From the cell containing the given text, extract its center point as (X, Y) coordinate. 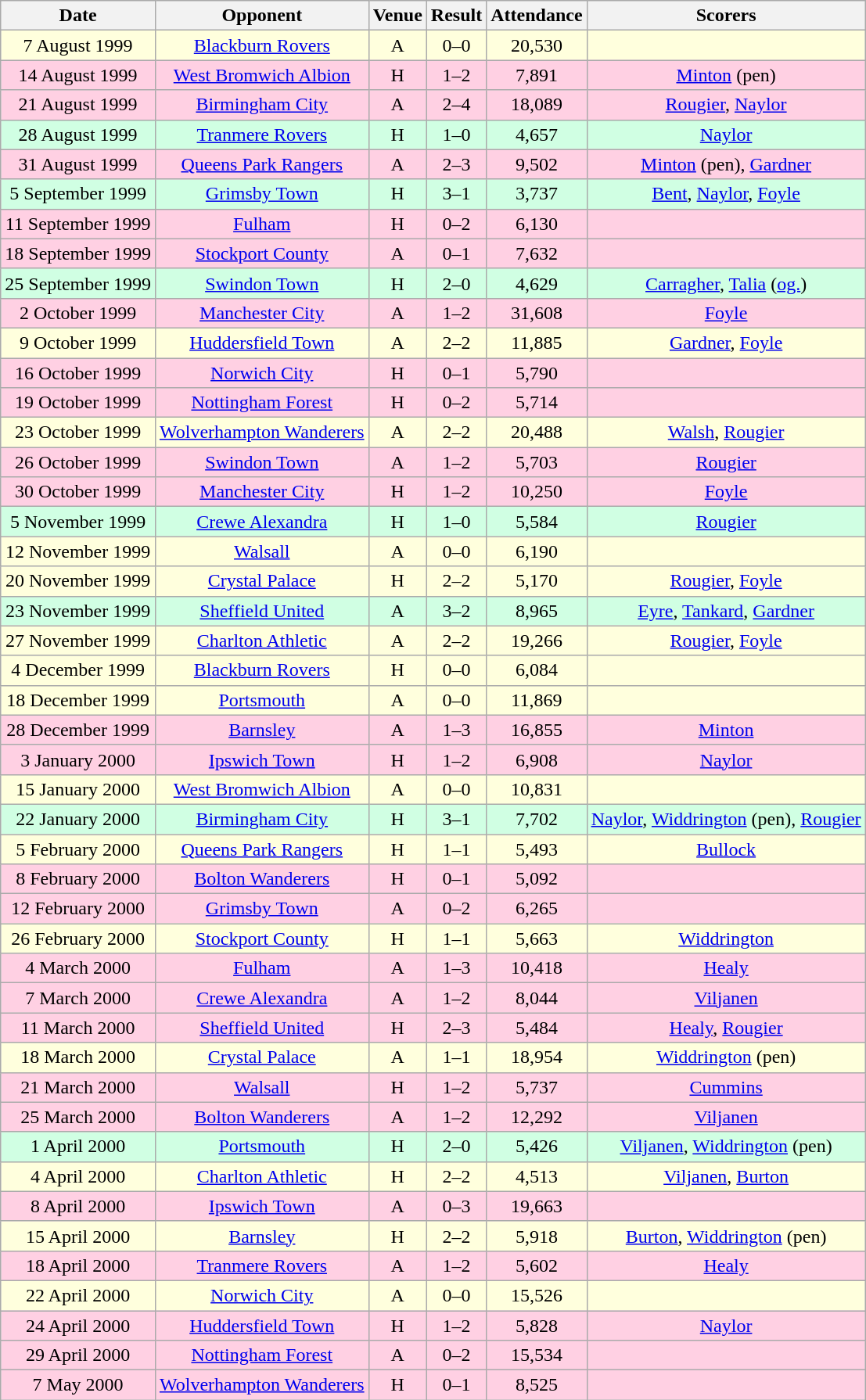
Minton (pen), Gardner (726, 164)
6,908 (537, 759)
11 September 1999 (78, 224)
4 March 2000 (78, 968)
Minton (726, 730)
18 April 2000 (78, 1265)
28 December 1999 (78, 730)
24 April 2000 (78, 1326)
9 October 1999 (78, 343)
Walsh, Rougier (726, 433)
31,608 (537, 313)
Opponent (261, 16)
19,663 (537, 1206)
5,584 (537, 522)
5,828 (537, 1326)
Carragher, Talia (og.) (726, 283)
6,084 (537, 670)
Naylor, Widdrington (pen), Rougier (726, 819)
9,502 (537, 164)
20 November 1999 (78, 581)
5 February 2000 (78, 849)
7,891 (537, 75)
3,737 (537, 194)
5,714 (537, 403)
3–2 (456, 611)
2 October 1999 (78, 313)
11,869 (537, 700)
1 April 2000 (78, 1147)
14 August 1999 (78, 75)
8,965 (537, 611)
Minton (pen) (726, 75)
21 August 1999 (78, 105)
16,855 (537, 730)
7 March 2000 (78, 998)
Healy, Rougier (726, 1028)
2–4 (456, 105)
0–3 (456, 1206)
26 February 2000 (78, 939)
16 October 1999 (78, 373)
7 May 2000 (78, 1385)
23 October 1999 (78, 433)
30 October 1999 (78, 492)
5,484 (537, 1028)
18 September 1999 (78, 253)
6,190 (537, 551)
Attendance (537, 16)
15 January 2000 (78, 789)
10,418 (537, 968)
Bullock (726, 849)
Cummins (726, 1087)
5,493 (537, 849)
5 November 1999 (78, 522)
21 March 2000 (78, 1087)
29 April 2000 (78, 1355)
18 December 1999 (78, 700)
4 April 2000 (78, 1176)
15 April 2000 (78, 1236)
15,526 (537, 1295)
4,513 (537, 1176)
25 September 1999 (78, 283)
8,044 (537, 998)
12 November 1999 (78, 551)
4,629 (537, 283)
5,092 (537, 879)
Date (78, 16)
Result (456, 16)
5,170 (537, 581)
18,954 (537, 1057)
8 April 2000 (78, 1206)
15,534 (537, 1355)
Widdrington (726, 939)
10,250 (537, 492)
4,657 (537, 135)
5,737 (537, 1087)
4 December 1999 (78, 670)
8,525 (537, 1385)
22 April 2000 (78, 1295)
20,488 (537, 433)
6,130 (537, 224)
Gardner, Foyle (726, 343)
7 August 1999 (78, 45)
Viljanen, Burton (726, 1176)
Widdrington (pen) (726, 1057)
Scorers (726, 16)
27 November 1999 (78, 641)
Bent, Naylor, Foyle (726, 194)
Burton, Widdrington (pen) (726, 1236)
5,918 (537, 1236)
11 March 2000 (78, 1028)
23 November 1999 (78, 611)
18,089 (537, 105)
20,530 (537, 45)
5,663 (537, 939)
28 August 1999 (78, 135)
12 February 2000 (78, 909)
5 September 1999 (78, 194)
18 March 2000 (78, 1057)
12,292 (537, 1117)
3 January 2000 (78, 759)
8 February 2000 (78, 879)
7,702 (537, 819)
31 August 1999 (78, 164)
6,265 (537, 909)
7,632 (537, 253)
25 March 2000 (78, 1117)
5,426 (537, 1147)
19,266 (537, 641)
5,703 (537, 462)
Rougier, Naylor (726, 105)
11,885 (537, 343)
22 January 2000 (78, 819)
Eyre, Tankard, Gardner (726, 611)
5,790 (537, 373)
19 October 1999 (78, 403)
Venue (397, 16)
Viljanen, Widdrington (pen) (726, 1147)
10,831 (537, 789)
5,602 (537, 1265)
26 October 1999 (78, 462)
